Return the (x, y) coordinate for the center point of the cell that contains the specified text.  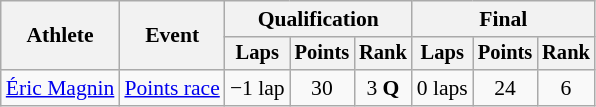
Athlete (60, 36)
6 (566, 88)
Points race (172, 88)
Final (504, 19)
30 (322, 88)
3 Q (383, 88)
Éric Magnin (60, 88)
24 (505, 88)
Event (172, 36)
0 laps (442, 88)
−1 lap (258, 88)
Qualification (318, 19)
